Pinpoint the cell where the given text exists, returning its [x, y] midpoint coordinate. 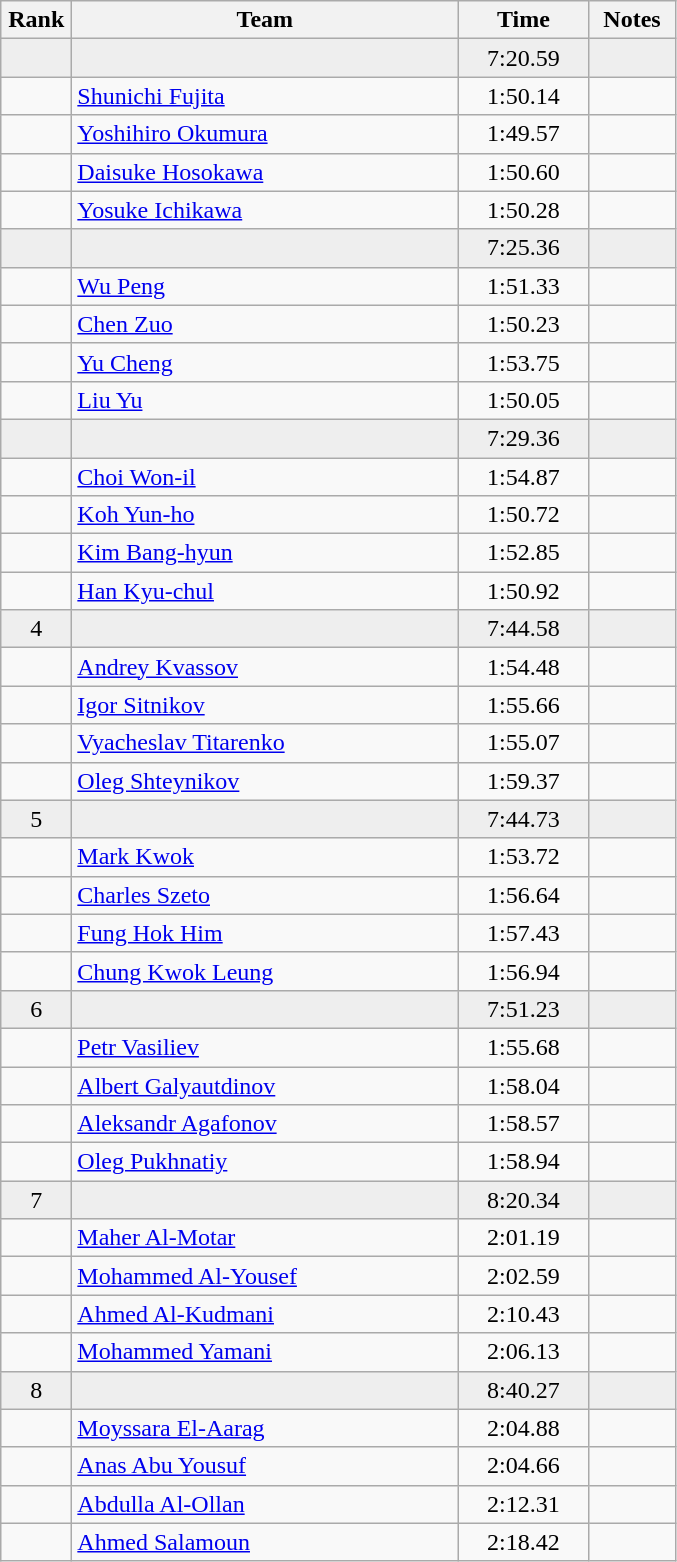
Yu Cheng [265, 362]
1:53.75 [524, 362]
Rank [36, 20]
Wu Peng [265, 286]
4 [36, 629]
7:44.73 [524, 819]
7:25.36 [524, 248]
Vyacheslav Titarenko [265, 743]
1:58.04 [524, 1085]
1:50.05 [524, 400]
7:44.58 [524, 629]
Chung Kwok Leung [265, 971]
1:49.57 [524, 134]
1:59.37 [524, 781]
2:04.88 [524, 1428]
Petr Vasiliev [265, 1047]
1:50.92 [524, 591]
1:55.07 [524, 743]
1:55.66 [524, 705]
Ahmed Al-Kudmani [265, 1314]
Igor Sitnikov [265, 705]
Koh Yun-ho [265, 515]
1:57.43 [524, 933]
1:56.94 [524, 971]
Mohammed Al-Yousef [265, 1276]
Maher Al-Motar [265, 1238]
Aleksandr Agafonov [265, 1124]
8 [36, 1390]
2:18.42 [524, 1542]
Yoshihiro Okumura [265, 134]
Daisuke Hosokawa [265, 172]
2:12.31 [524, 1504]
6 [36, 1009]
Andrey Kvassov [265, 667]
Mark Kwok [265, 857]
Notes [632, 20]
Charles Szeto [265, 895]
1:54.87 [524, 477]
7:51.23 [524, 1009]
Fung Hok Him [265, 933]
Kim Bang-hyun [265, 553]
1:50.60 [524, 172]
2:01.19 [524, 1238]
2:02.59 [524, 1276]
Chen Zuo [265, 324]
1:50.28 [524, 210]
Oleg Pukhnatiy [265, 1162]
2:10.43 [524, 1314]
1:56.64 [524, 895]
Moyssara El-Aarag [265, 1428]
Yosuke Ichikawa [265, 210]
1:50.14 [524, 96]
5 [36, 819]
7 [36, 1200]
1:52.85 [524, 553]
Mohammed Yamani [265, 1352]
7:29.36 [524, 438]
Abdulla Al-Ollan [265, 1504]
2:04.66 [524, 1466]
Time [524, 20]
Shunichi Fujita [265, 96]
Choi Won-il [265, 477]
1:51.33 [524, 286]
1:58.94 [524, 1162]
1:58.57 [524, 1124]
Han Kyu-chul [265, 591]
7:20.59 [524, 58]
Anas Abu Yousuf [265, 1466]
8:40.27 [524, 1390]
Oleg Shteynikov [265, 781]
1:55.68 [524, 1047]
1:53.72 [524, 857]
2:06.13 [524, 1352]
Liu Yu [265, 400]
Albert Galyautdinov [265, 1085]
8:20.34 [524, 1200]
1:50.23 [524, 324]
1:50.72 [524, 515]
Team [265, 20]
1:54.48 [524, 667]
Ahmed Salamoun [265, 1542]
